For the text-containing cell, return its midpoint in [X, Y] coordinate format. 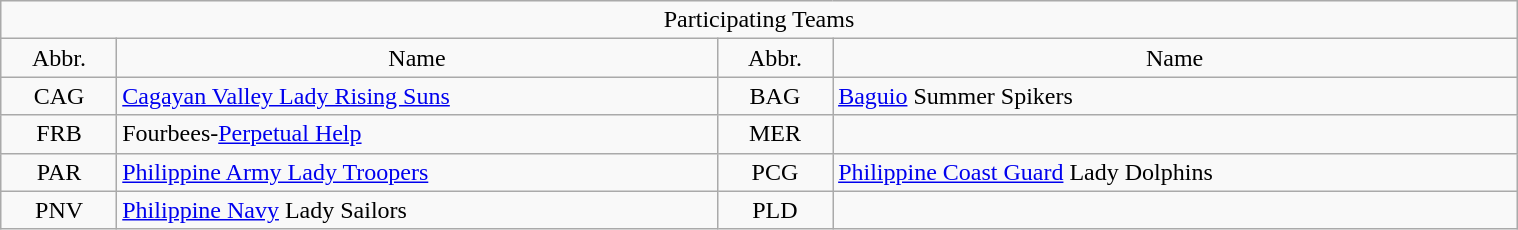
BAG [774, 96]
Philippine Coast Guard Lady Dolphins [1175, 172]
CAG [58, 96]
Fourbees-Perpetual Help [417, 134]
Philippine Army Lady Troopers [417, 172]
PCG [774, 172]
MER [774, 134]
PNV [58, 210]
Baguio Summer Spikers [1175, 96]
PLD [774, 210]
FRB [58, 134]
PAR [58, 172]
Cagayan Valley Lady Rising Suns [417, 96]
Philippine Navy Lady Sailors [417, 210]
Participating Teams [758, 20]
